Provide the [X, Y] coordinate of the cell's center where the given text is located.  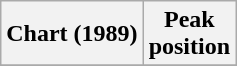
Chart (1989) [72, 34]
Peakposition [189, 34]
